Find where the given text appears and provide that cell's center as (x, y) coordinate. 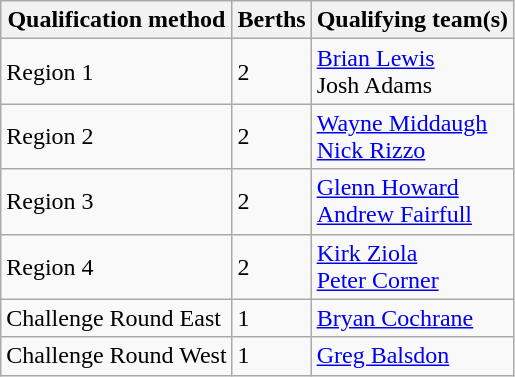
Region 1 (116, 72)
Glenn Howard Andrew Fairfull (412, 202)
Wayne Middaugh Nick Rizzo (412, 136)
Berths (272, 20)
Bryan Cochrane (412, 318)
Region 3 (116, 202)
Region 4 (116, 266)
Challenge Round West (116, 356)
Greg Balsdon (412, 356)
Challenge Round East (116, 318)
Qualifying team(s) (412, 20)
Qualification method (116, 20)
Brian Lewis Josh Adams (412, 72)
Region 2 (116, 136)
Kirk Ziola Peter Corner (412, 266)
